Pinpoint the cell where the given text exists, returning its (x, y) midpoint coordinate. 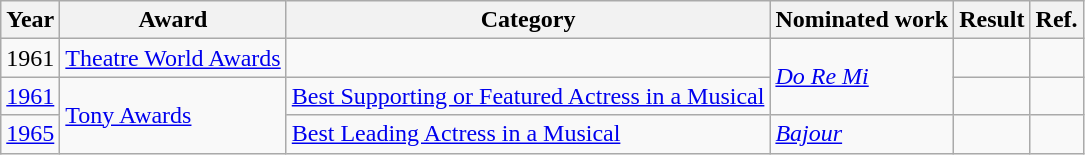
Best Leading Actress in a Musical (528, 134)
Do Re Mi (862, 77)
Category (528, 20)
Award (173, 20)
1965 (30, 134)
Tony Awards (173, 115)
Ref. (1056, 20)
Result (992, 20)
Nominated work (862, 20)
Bajour (862, 134)
Best Supporting or Featured Actress in a Musical (528, 96)
Theatre World Awards (173, 58)
Year (30, 20)
